Identify which cell holds the provided text, then report its [X, Y] central coordinate. 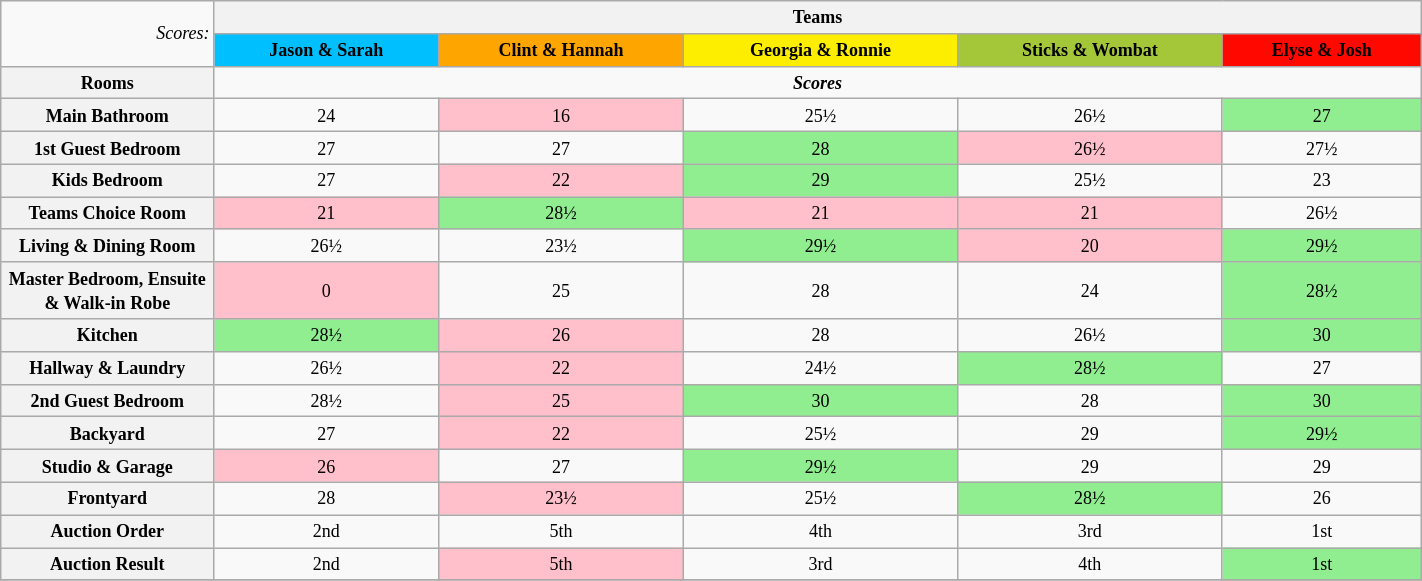
Frontyard [108, 498]
Auction Result [108, 564]
20 [1090, 246]
Clint & Hannah [562, 50]
2nd Guest Bedroom [108, 400]
Sticks & Wombat [1090, 50]
1st Guest Bedroom [108, 148]
Kids Bedroom [108, 180]
23 [1322, 180]
Hallway & Laundry [108, 368]
27½ [1322, 148]
Teams Choice Room [108, 214]
Backyard [108, 434]
Rooms [108, 82]
Master Bedroom, Ensuite & Walk-in Robe [108, 290]
Studio & Garage [108, 466]
Main Bathroom [108, 116]
Scores [818, 82]
Elyse & Josh [1322, 50]
Jason & Sarah [326, 50]
Teams [818, 18]
0 [326, 290]
Georgia & Ronnie [820, 50]
Living & Dining Room [108, 246]
Auction Order [108, 532]
Kitchen [108, 336]
Scores: [108, 34]
16 [562, 116]
24½ [820, 368]
